Pinpoint the cell where the given text exists, returning its [x, y] midpoint coordinate. 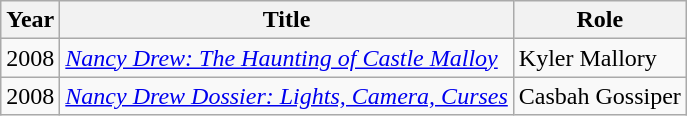
Nancy Drew: The Haunting of Castle Malloy [287, 58]
Nancy Drew Dossier: Lights, Camera, Curses [287, 96]
Year [30, 20]
Kyler Mallory [600, 58]
Title [287, 20]
Casbah Gossiper [600, 96]
Role [600, 20]
